Find where the given text appears and provide that cell's center as [x, y] coordinate. 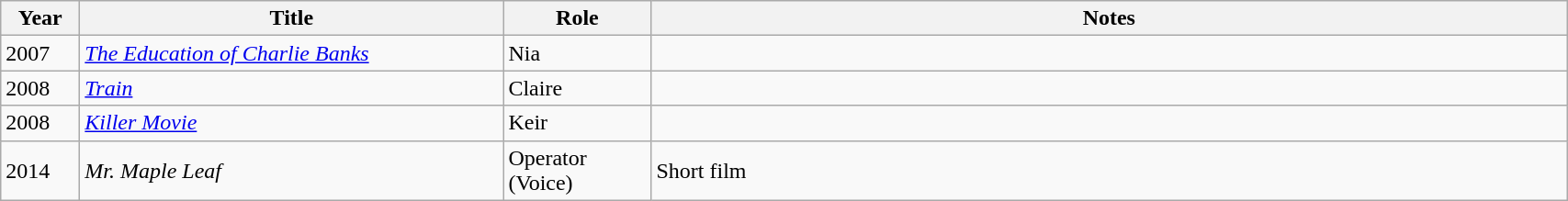
Mr. Maple Leaf [292, 171]
Keir [577, 123]
Train [292, 88]
Operator (Voice) [577, 171]
The Education of Charlie Banks [292, 53]
Title [292, 18]
Claire [577, 88]
Year [40, 18]
Notes [1110, 18]
Nia [577, 53]
2007 [40, 53]
Role [577, 18]
Killer Movie [292, 123]
2014 [40, 171]
Short film [1110, 171]
